Extract the (X, Y) coordinate from the center of the cell holding the provided text.  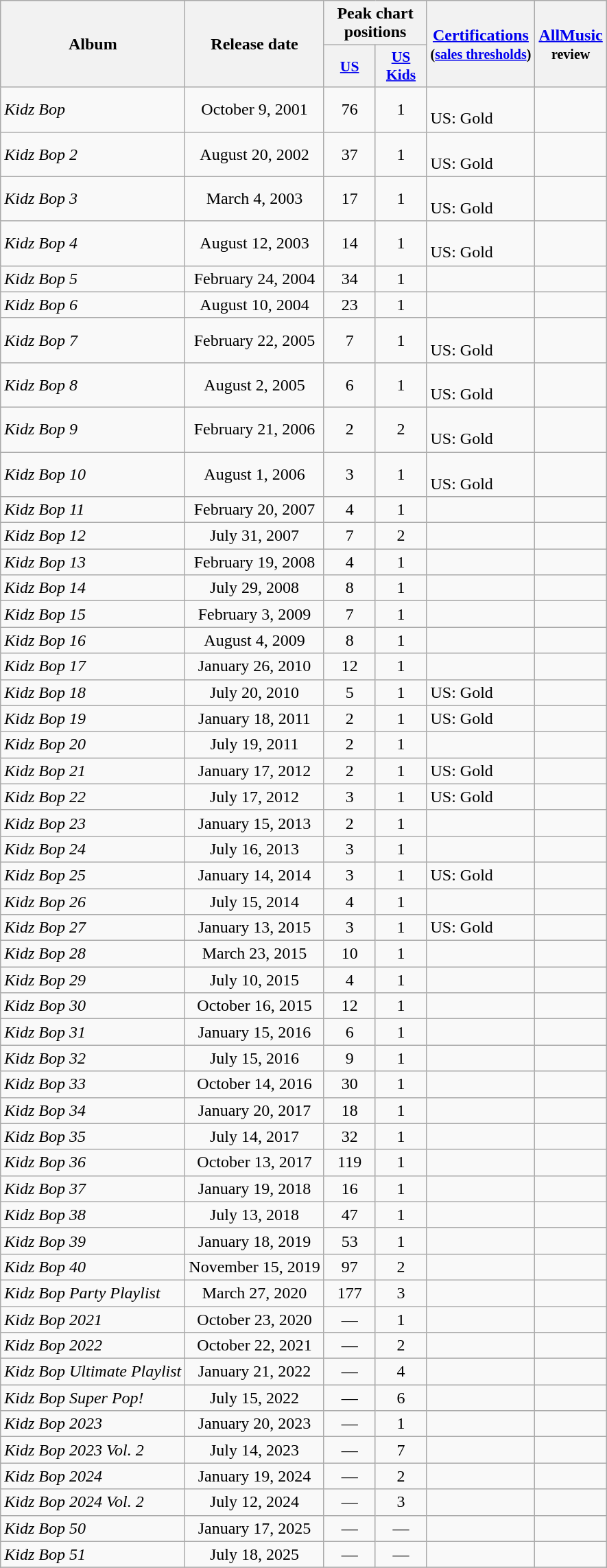
July 14, 2023 (254, 1450)
Kidz Bop 23 (93, 823)
Kidz Bop 2024 Vol. 2 (93, 1502)
Kidz Bop 6 (93, 305)
January 18, 2019 (254, 1241)
119 (350, 1162)
Kidz Bop 3 (93, 199)
August 1, 2006 (254, 473)
Kidz Bop 2 (93, 154)
January 15, 2013 (254, 823)
Kidz Bop 19 (93, 718)
AllMusicreview (571, 44)
Kidz Bop 12 (93, 536)
97 (350, 1267)
Kidz Bop 5 (93, 279)
Kidz Bop 30 (93, 1006)
Album (93, 44)
30 (350, 1084)
Kidz Bop 18 (93, 692)
Kidz Bop 24 (93, 849)
January 15, 2016 (254, 1032)
July 13, 2018 (254, 1215)
Kidz Bop 13 (93, 562)
July 31, 2007 (254, 536)
Kidz Bop 32 (93, 1058)
Kidz Bop 7 (93, 340)
Certifications(sales thresholds) (481, 44)
Kidz Bop 11 (93, 510)
37 (350, 154)
October 22, 2021 (254, 1346)
October 16, 2015 (254, 1006)
August 2, 2005 (254, 384)
July 29, 2008 (254, 588)
Kidz Bop 38 (93, 1215)
January 26, 2010 (254, 666)
Kidz Bop 33 (93, 1084)
January 17, 2025 (254, 1528)
14 (350, 243)
February 20, 2007 (254, 510)
July 15, 2022 (254, 1398)
Kidz Bop (93, 110)
Kidz Bop 28 (93, 954)
January 14, 2014 (254, 875)
February 21, 2006 (254, 430)
July 15, 2014 (254, 901)
Kidz Bop 4 (93, 243)
March 23, 2015 (254, 954)
July 18, 2025 (254, 1554)
July 20, 2010 (254, 692)
Kidz Bop 20 (93, 745)
July 17, 2012 (254, 797)
October 14, 2016 (254, 1084)
23 (350, 305)
US (350, 66)
July 10, 2015 (254, 980)
34 (350, 279)
August 12, 2003 (254, 243)
Kidz Bop 35 (93, 1136)
Kidz Bop 2023 Vol. 2 (93, 1450)
Kidz Bop 25 (93, 875)
January 20, 2023 (254, 1424)
Kidz Bop Super Pop! (93, 1398)
Peak chart positions (375, 23)
February 22, 2005 (254, 340)
Kidz Bop 15 (93, 614)
August 10, 2004 (254, 305)
Kidz Bop 14 (93, 588)
Kidz Bop 26 (93, 901)
USKids (401, 66)
Kidz Bop 36 (93, 1162)
32 (350, 1136)
July 15, 2016 (254, 1058)
Kidz Bop 22 (93, 797)
Kidz Bop 2023 (93, 1424)
Kidz Bop 27 (93, 928)
Kidz Bop 34 (93, 1110)
16 (350, 1189)
Release date (254, 44)
Kidz Bop 37 (93, 1189)
July 16, 2013 (254, 849)
10 (350, 954)
January 20, 2017 (254, 1110)
Kidz Bop 8 (93, 384)
Kidz Bop 50 (93, 1528)
October 9, 2001 (254, 110)
Kidz Bop 2022 (93, 1346)
Kidz Bop 51 (93, 1554)
February 19, 2008 (254, 562)
February 3, 2009 (254, 614)
August 20, 2002 (254, 154)
February 24, 2004 (254, 279)
Kidz Bop 2024 (93, 1476)
January 13, 2015 (254, 928)
Kidz Bop 10 (93, 473)
July 14, 2017 (254, 1136)
July 12, 2024 (254, 1502)
Kidz Bop 40 (93, 1267)
9 (350, 1058)
17 (350, 199)
January 21, 2022 (254, 1372)
53 (350, 1241)
Kidz Bop 16 (93, 640)
Kidz Bop 9 (93, 430)
January 19, 2018 (254, 1189)
Kidz Bop 39 (93, 1241)
Kidz Bop 2021 (93, 1320)
Kidz Bop Ultimate Playlist (93, 1372)
October 13, 2017 (254, 1162)
76 (350, 110)
Kidz Bop 29 (93, 980)
November 15, 2019 (254, 1267)
Kidz Bop 31 (93, 1032)
177 (350, 1293)
January 18, 2011 (254, 718)
July 19, 2011 (254, 745)
January 19, 2024 (254, 1476)
March 27, 2020 (254, 1293)
August 4, 2009 (254, 640)
47 (350, 1215)
October 23, 2020 (254, 1320)
Kidz Bop 21 (93, 771)
January 17, 2012 (254, 771)
March 4, 2003 (254, 199)
5 (350, 692)
18 (350, 1110)
Kidz Bop 17 (93, 666)
Kidz Bop Party Playlist (93, 1293)
